Return the (x, y) coordinate for the center point of the cell that contains the specified text.  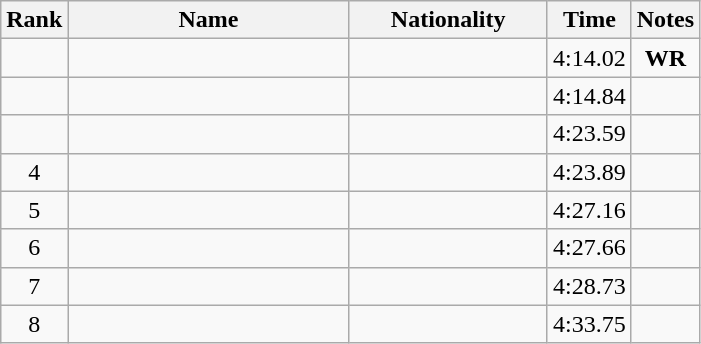
4 (34, 172)
4:14.84 (589, 96)
7 (34, 286)
4:14.02 (589, 58)
Time (589, 20)
4:27.16 (589, 210)
6 (34, 248)
Name (208, 20)
8 (34, 324)
4:27.66 (589, 248)
4:23.89 (589, 172)
WR (665, 58)
5 (34, 210)
4:33.75 (589, 324)
4:23.59 (589, 134)
4:28.73 (589, 286)
Nationality (448, 20)
Rank (34, 20)
Notes (665, 20)
